Scan for the cell matching the given text and deliver its (x, y) coordinate at center. 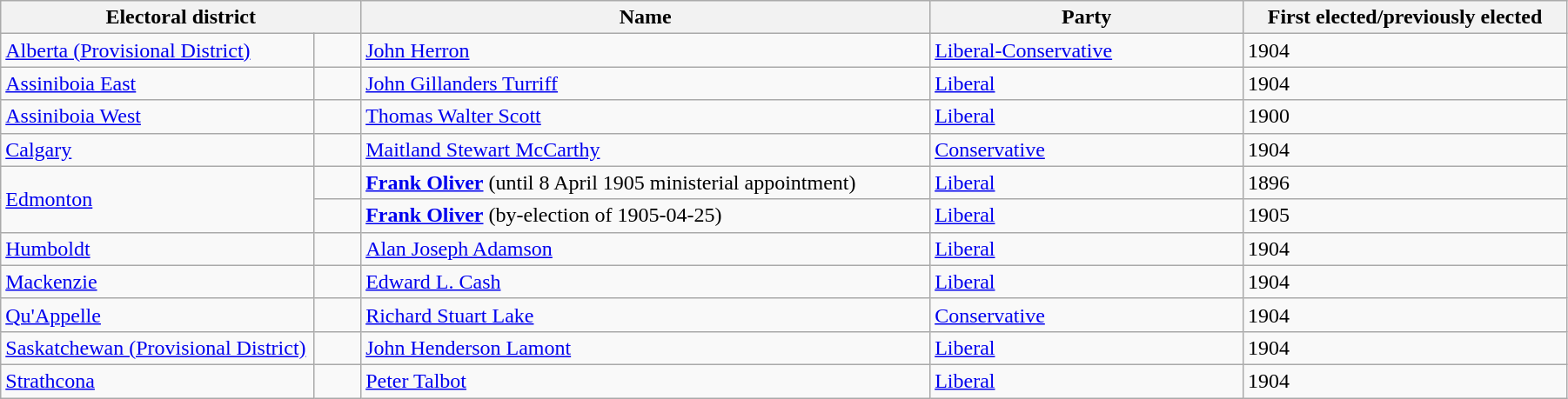
Alberta (Provisional District) (157, 50)
Electoral district (181, 17)
1900 (1405, 116)
First elected/previously elected (1405, 17)
Thomas Walter Scott (646, 116)
Edward L. Cash (646, 282)
Maitland Stewart McCarthy (646, 150)
1905 (1405, 216)
Frank Oliver (by-election of 1905-04-25) (646, 216)
Liberal-Conservative (1087, 50)
Frank Oliver (until 8 April 1905 ministerial appointment) (646, 183)
Qu'Appelle (157, 315)
Humboldt (157, 249)
Assiniboia West (157, 116)
Strathcona (157, 381)
Richard Stuart Lake (646, 315)
Edmonton (157, 199)
Alan Joseph Adamson (646, 249)
John Henderson Lamont (646, 348)
Assiniboia East (157, 83)
John Gillanders Turriff (646, 83)
Name (646, 17)
Party (1087, 17)
John Herron (646, 50)
1896 (1405, 183)
Peter Talbot (646, 381)
Mackenzie (157, 282)
Calgary (157, 150)
Saskatchewan (Provisional District) (157, 348)
